Pinpoint the cell where the given text exists, returning its [x, y] midpoint coordinate. 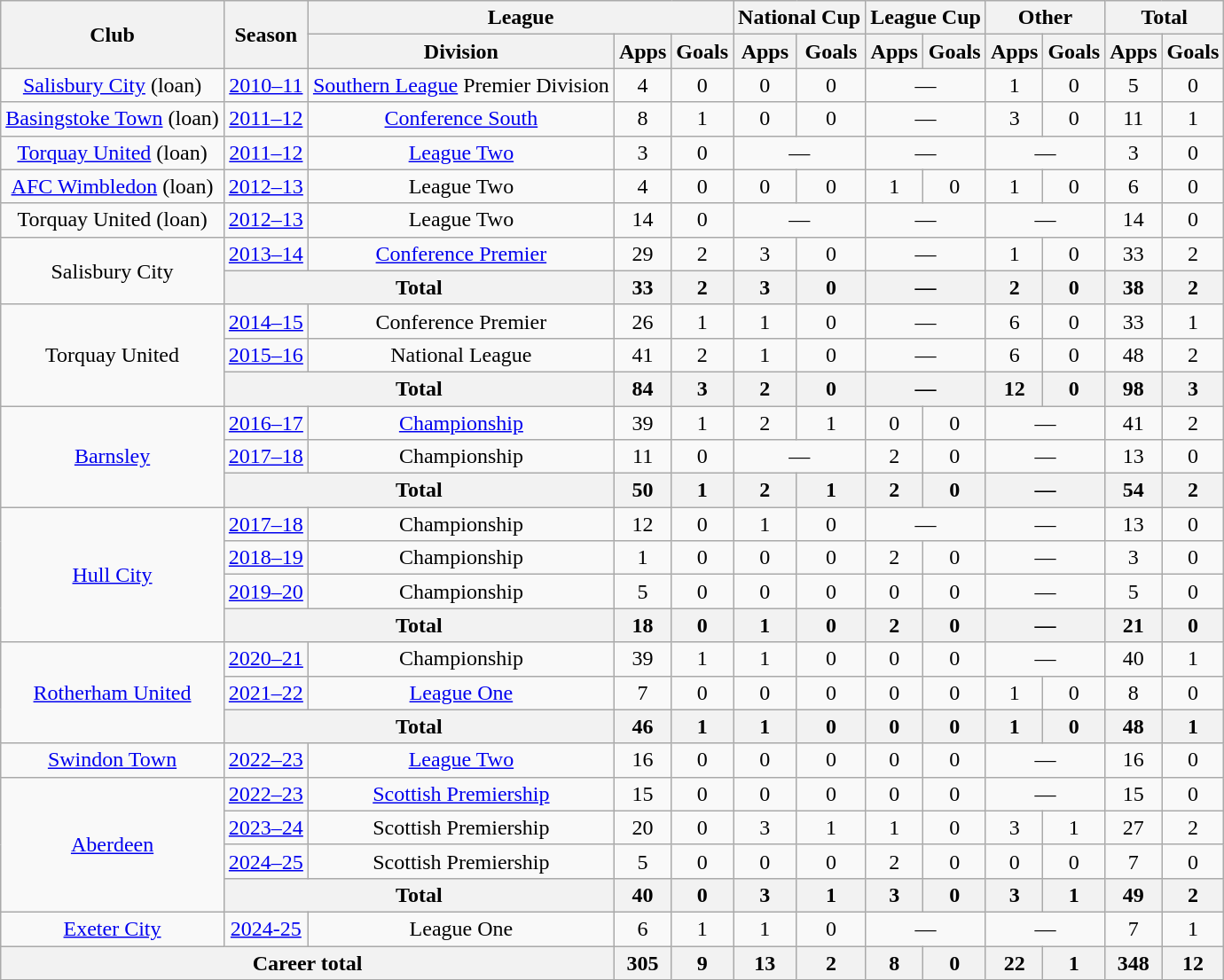
Division [461, 51]
Conference South [461, 119]
2014–15 [266, 321]
20 [642, 827]
2018–19 [266, 558]
2023–24 [266, 827]
21 [1134, 625]
Exeter City [113, 929]
League [520, 18]
Aberdeen [113, 844]
305 [642, 962]
54 [1134, 490]
AFC Wimbledon (loan) [113, 186]
Swindon Town [113, 760]
50 [642, 490]
Barnsley [113, 457]
2020–21 [266, 659]
38 [1134, 287]
Club [113, 35]
2019–20 [266, 592]
49 [1134, 895]
98 [1134, 388]
84 [642, 388]
League Cup [926, 18]
Salisbury City [113, 270]
National Cup [800, 18]
2013–14 [266, 254]
18 [642, 625]
Rotherham United [113, 693]
Salisbury City (loan) [113, 85]
Basingstoke Town (loan) [113, 119]
Southern League Premier Division [461, 85]
Torquay United [113, 355]
27 [1134, 827]
2024–25 [266, 861]
Career total [308, 962]
22 [1014, 962]
46 [642, 726]
2024-25 [266, 929]
2016–17 [266, 423]
26 [642, 321]
National League [461, 355]
2021–22 [266, 693]
Hull City [113, 575]
348 [1134, 962]
29 [642, 254]
2015–16 [266, 355]
Season [266, 35]
9 [702, 962]
Other [1045, 18]
2010–11 [266, 85]
